Identify which cell holds the provided text, then report its [X, Y] central coordinate. 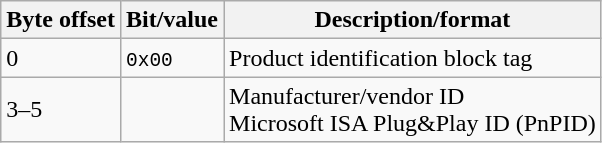
0 [61, 58]
Description/format [413, 20]
Product identification block tag [413, 58]
Manufacturer/vendor ID Microsoft ISA Plug&Play ID (PnPID) [413, 110]
Byte offset [61, 20]
0x00 [172, 58]
Bit/value [172, 20]
3–5 [61, 110]
